Search for the cell housing the specified text and yield its (x, y) center coordinate. 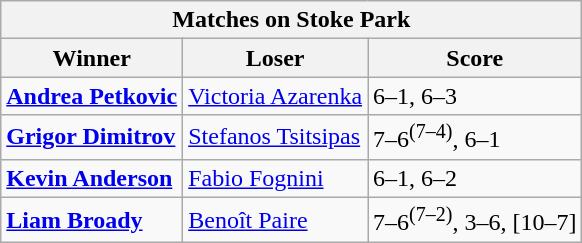
6–1, 6–3 (475, 96)
Liam Broady (92, 220)
Matches on Stoke Park (292, 20)
Winner (92, 58)
7–6(7–2), 3–6, [10–7] (475, 220)
Benoît Paire (276, 220)
Kevin Anderson (92, 178)
Score (475, 58)
7–6(7–4), 6–1 (475, 138)
Victoria Azarenka (276, 96)
Andrea Petkovic (92, 96)
Stefanos Tsitsipas (276, 138)
Grigor Dimitrov (92, 138)
Loser (276, 58)
Fabio Fognini (276, 178)
6–1, 6–2 (475, 178)
